Scan for the cell matching the given text and deliver its (x, y) coordinate at center. 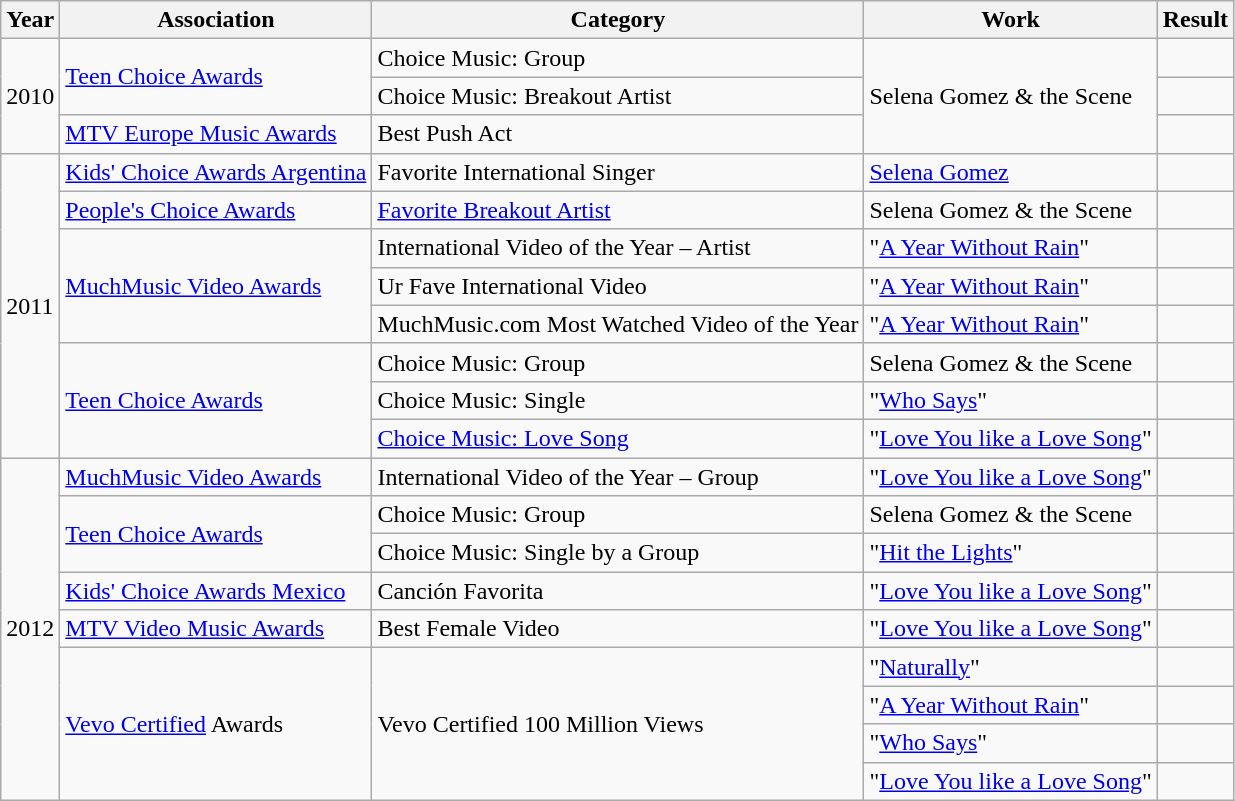
Vevo Certified 100 Million Views (618, 724)
Year (30, 20)
"Hit the Lights" (1010, 553)
Vevo Certified Awards (216, 724)
Result (1195, 20)
Favorite International Singer (618, 172)
Choice Music: Love Song (618, 438)
People's Choice Awards (216, 210)
MTV Europe Music Awards (216, 134)
2011 (30, 305)
Best Push Act (618, 134)
MTV Video Music Awards (216, 629)
Ur Fave International Video (618, 286)
MuchMusic.com Most Watched Video of the Year (618, 324)
Choice Music: Breakout Artist (618, 96)
Category (618, 20)
Selena Gomez (1010, 172)
Favorite Breakout Artist (618, 210)
Best Female Video (618, 629)
Choice Music: Single (618, 400)
2012 (30, 630)
International Video of the Year – Artist (618, 248)
2010 (30, 96)
"Naturally" (1010, 667)
Canción Favorita (618, 591)
Association (216, 20)
Kids' Choice Awards Argentina (216, 172)
Choice Music: Single by a Group (618, 553)
Kids' Choice Awards Mexico (216, 591)
Work (1010, 20)
International Video of the Year – Group (618, 477)
